Pinpoint the cell where the given text exists, returning its [X, Y] midpoint coordinate. 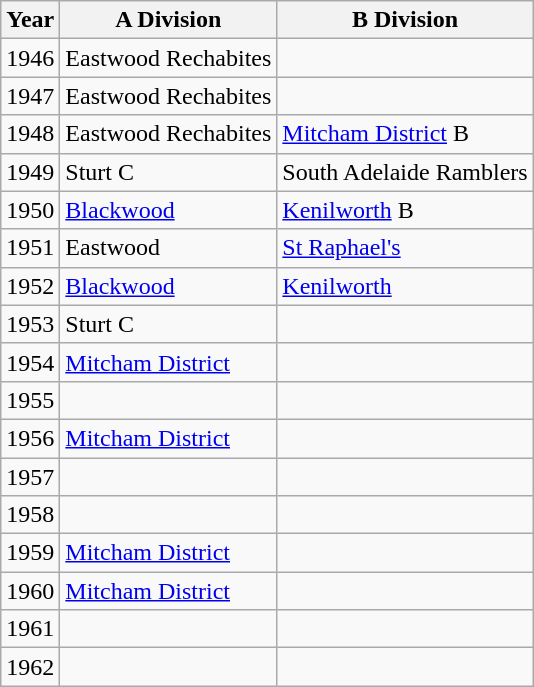
1962 [30, 667]
1951 [30, 248]
1953 [30, 324]
1950 [30, 210]
1957 [30, 477]
1959 [30, 553]
1954 [30, 362]
1952 [30, 286]
1946 [30, 58]
St Raphael's [405, 248]
1949 [30, 172]
B Division [405, 20]
1947 [30, 96]
1960 [30, 591]
Kenilworth B [405, 210]
1948 [30, 134]
Year [30, 20]
Eastwood [168, 248]
Kenilworth [405, 286]
1961 [30, 629]
1958 [30, 515]
Mitcham District B [405, 134]
A Division [168, 20]
South Adelaide Ramblers [405, 172]
1955 [30, 400]
1956 [30, 438]
